From the cell containing the given text, extract its center point as [X, Y] coordinate. 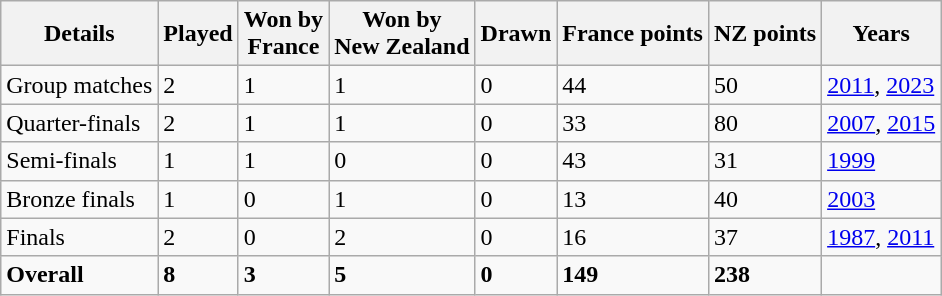
NZ points [764, 34]
2003 [882, 199]
40 [764, 199]
Drawn [516, 34]
50 [764, 85]
43 [633, 161]
33 [633, 123]
16 [633, 237]
238 [764, 275]
France points [633, 34]
Overall [80, 275]
Bronze finals [80, 199]
31 [764, 161]
44 [633, 85]
Won byNew Zealand [402, 34]
13 [633, 199]
Quarter-finals [80, 123]
Finals [80, 237]
8 [198, 275]
2011, 2023 [882, 85]
1999 [882, 161]
37 [764, 237]
Semi-finals [80, 161]
Group matches [80, 85]
1987, 2011 [882, 237]
Played [198, 34]
Details [80, 34]
Years [882, 34]
149 [633, 275]
Won byFrance [283, 34]
80 [764, 123]
5 [402, 275]
2007, 2015 [882, 123]
3 [283, 275]
